Determine the (X, Y) coordinate at the center of the cell enclosing the given text.  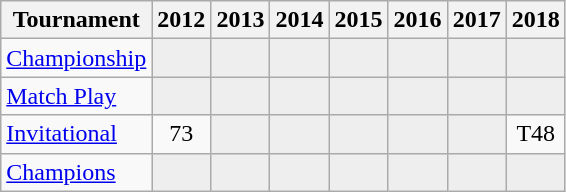
T48 (536, 134)
2013 (240, 20)
73 (182, 134)
Championship (76, 58)
Champions (76, 172)
2014 (300, 20)
2018 (536, 20)
2015 (358, 20)
Invitational (76, 134)
2017 (476, 20)
2012 (182, 20)
Tournament (76, 20)
Match Play (76, 96)
2016 (418, 20)
